Determine the [X, Y] coordinate at the center of the cell enclosing the given text.  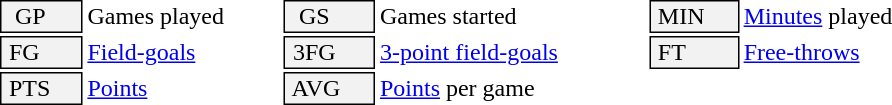
Games played [184, 16]
Field-goals [184, 52]
GS [330, 16]
MIN [694, 16]
AVG [330, 88]
Points [184, 88]
3FG [330, 52]
FT [694, 52]
Points per game [512, 88]
FG [42, 52]
GP [42, 16]
Games started [512, 16]
PTS [42, 88]
3-point field-goals [512, 52]
